Detect which cell encompasses the target text, then output its (x, y) center coordinate. 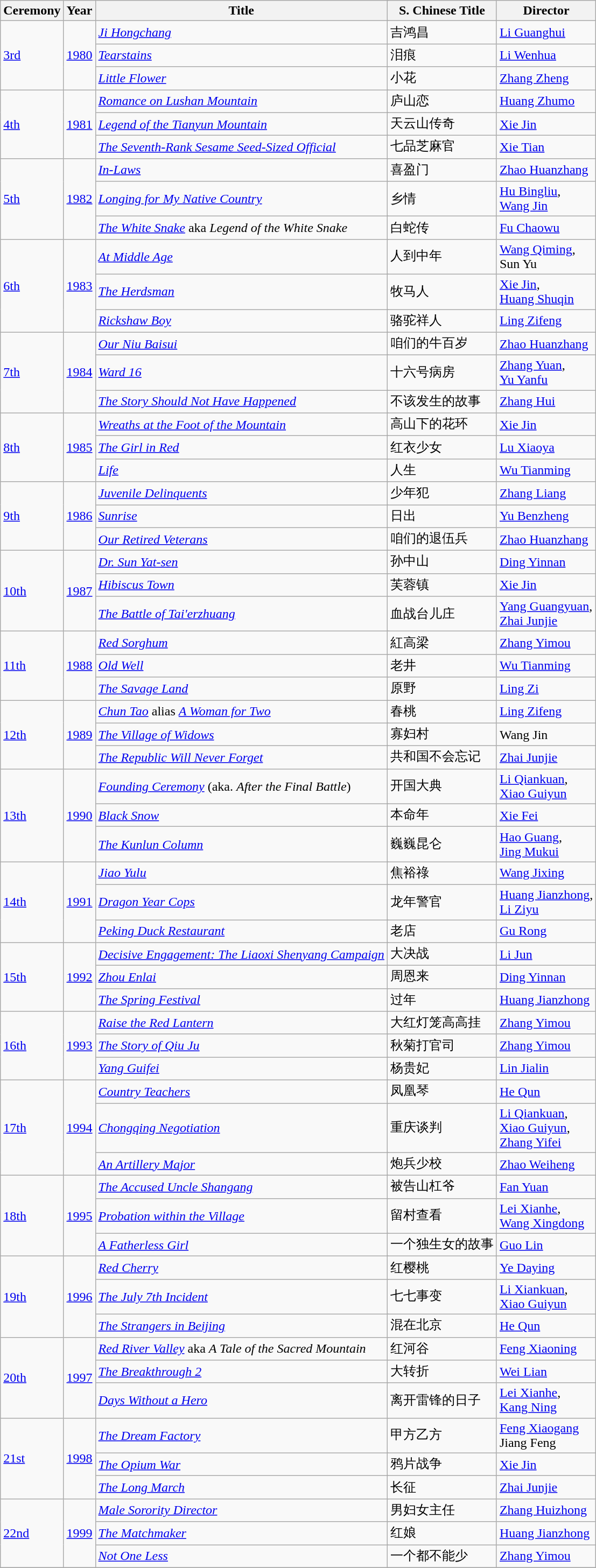
Yang Guifei (241, 1069)
血战台儿庄 (441, 614)
骆驼祥人 (441, 321)
老井 (441, 665)
寡妇村 (441, 734)
Little Flower (241, 79)
秋菊打官司 (441, 1045)
Our Retired Veterans (241, 539)
Life (241, 470)
9th (32, 516)
春桃 (441, 712)
牧马人 (441, 292)
5th (32, 199)
咱们的退伍兵 (441, 539)
Dragon Year Cops (241, 902)
1986 (80, 516)
6th (32, 285)
1990 (80, 815)
Probation within the Village (241, 1215)
高山下的花环 (441, 424)
Feng XiaogangJiang Feng (546, 1435)
Yu Benzheng (546, 517)
Lei Xianhe,Wang Xingdong (546, 1215)
共和国不会忘记 (441, 758)
Hu Bingliu,Wang Jin (546, 199)
Huang Zhumo (546, 101)
1982 (80, 199)
Ceremony (32, 11)
咱们的牛百岁 (441, 343)
Li Xiankuan,Xiao Guiyun (546, 1296)
10th (32, 591)
Rickshaw Boy (241, 321)
Zhao Weiheng (546, 1164)
The Opium War (241, 1464)
22nd (32, 1533)
1989 (80, 734)
In-Laws (241, 170)
Wang Jin (546, 734)
Romance on Lushan Mountain (241, 101)
Li Jun (546, 954)
1984 (80, 372)
13th (32, 815)
男妇女主任 (441, 1510)
1999 (80, 1533)
Juvenile Delinquents (241, 493)
1992 (80, 977)
Huang Jianzhong,Li Ziyu (546, 902)
泪痕 (441, 55)
少年犯 (441, 493)
Wang Jixing (546, 873)
A Fatherless Girl (241, 1244)
Old Well (241, 665)
焦裕祿 (441, 873)
Red Sorghum (241, 643)
1998 (80, 1458)
Xie Fei (546, 815)
原野 (441, 689)
不该发生的故事 (441, 402)
Title (241, 11)
The Long March (241, 1488)
19th (32, 1297)
The Matchmaker (241, 1533)
1996 (80, 1297)
1991 (80, 902)
Peking Duck Restaurant (241, 931)
1985 (80, 447)
Yang Guangyuan,Zhai Junjie (546, 614)
Hibiscus Town (241, 585)
巍巍昆仑 (441, 844)
凤凰琴 (441, 1092)
混在北京 (441, 1325)
Days Without a Hero (241, 1401)
20th (32, 1377)
开国大典 (441, 786)
Longing for My Native Country (241, 199)
乡情 (441, 199)
Xie Tian (546, 147)
Chongqing Negotiation (241, 1128)
龙年警官 (441, 902)
17th (32, 1127)
At Middle Age (241, 256)
吉鸿昌 (441, 32)
红衣少女 (441, 448)
白蛇传 (441, 228)
Gu Rong (546, 931)
留村查看 (441, 1215)
Ye Daying (546, 1268)
Dr. Sun Yat-sen (241, 562)
Ward 16 (241, 372)
庐山恋 (441, 101)
Zhang Huizhong (546, 1510)
过年 (441, 1000)
1983 (80, 285)
Li Qiankuan,Xiao Guiyun (546, 786)
七品芝麻官 (441, 147)
The Girl in Red (241, 448)
Fu Chaowu (546, 228)
The Seventh-Rank Sesame Seed-Sized Official (241, 147)
Red River Valley aka A Tale of the Sacred Mountain (241, 1349)
3rd (32, 55)
Legend of the Tianyun Mountain (241, 124)
Red Cherry (241, 1268)
Male Sorority Director (241, 1510)
孙中山 (441, 562)
The Battle of Tai'erzhuang (241, 614)
Guo Lin (546, 1244)
Hao Guang,Jing Mukui (546, 844)
老店 (441, 931)
Li Qiankuan,Xiao Guiyun,Zhang Yifei (546, 1128)
Ling Zi (546, 689)
Black Snow (241, 815)
The Story of Qiu Ju (241, 1045)
Our Niu Baisui (241, 343)
An Artillery Major (241, 1164)
大红灯笼高高挂 (441, 1023)
一个独生女的故事 (441, 1244)
Lei Xianhe,Kang Ning (546, 1401)
The Kunlun Column (241, 844)
Li Guanghui (546, 32)
18th (32, 1216)
8th (32, 447)
4th (32, 124)
The White Snake aka Legend of the White Snake (241, 228)
S. Chinese Title (441, 11)
Chun Tao alias A Woman for Two (241, 712)
The Spring Festival (241, 1000)
鸦片战争 (441, 1464)
Lin Jialin (546, 1069)
Xie Jin,Huang Shuqin (546, 292)
The Story Should Not Have Happened (241, 402)
Wei Lian (546, 1372)
Zhou Enlai (241, 978)
小花 (441, 79)
21st (32, 1458)
1981 (80, 124)
12th (32, 734)
The Dream Factory (241, 1435)
Founding Ceremony (aka. After the Final Battle) (241, 786)
红河谷 (441, 1349)
Wang Qiming,Sun Yu (546, 256)
15th (32, 977)
The Herdsman (241, 292)
被告山杠爷 (441, 1187)
The Republic Will Never Forget (241, 758)
Ji Hongchang (241, 32)
人生 (441, 470)
十六号病房 (441, 372)
Zhang Liang (546, 493)
长征 (441, 1488)
Wreaths at the Foot of the Mountain (241, 424)
Tearstains (241, 55)
16th (32, 1046)
Country Teachers (241, 1092)
1987 (80, 591)
Feng Xiaoning (546, 1349)
11th (32, 666)
Decisive Engagement: The Liaoxi Shenyang Campaign (241, 954)
紅高梁 (441, 643)
大转折 (441, 1372)
芙蓉镇 (441, 585)
The Breakthrough 2 (241, 1372)
The Accused Uncle Shangang (241, 1187)
The July 7th Incident (241, 1296)
七七事变 (441, 1296)
1988 (80, 666)
甲方乙方 (441, 1435)
The Savage Land (241, 689)
1995 (80, 1216)
喜盈门 (441, 170)
本命年 (441, 815)
1994 (80, 1127)
炮兵少校 (441, 1164)
Zhang Hui (546, 402)
Jiao Yulu (241, 873)
重庆谈判 (441, 1128)
周恩来 (441, 978)
日出 (441, 517)
Sunrise (241, 517)
天云山传奇 (441, 124)
Director (546, 11)
Year (80, 11)
人到中年 (441, 256)
1980 (80, 55)
大决战 (441, 954)
红娘 (441, 1533)
1993 (80, 1046)
7th (32, 372)
Fan Yuan (546, 1187)
The Strangers in Beijing (241, 1325)
杨贵妃 (441, 1069)
14th (32, 902)
1997 (80, 1377)
Lu Xiaoya (546, 448)
The Village of Widows (241, 734)
红樱桃 (441, 1268)
Zhang Zheng (546, 79)
Not One Less (241, 1557)
Raise the Red Lantern (241, 1023)
一个都不能少 (441, 1557)
Zhang Yuan,Yu Yanfu (546, 372)
离开雷锋的日子 (441, 1401)
Li Wenhua (546, 55)
